For the text-containing cell, return its midpoint in (X, Y) coordinate format. 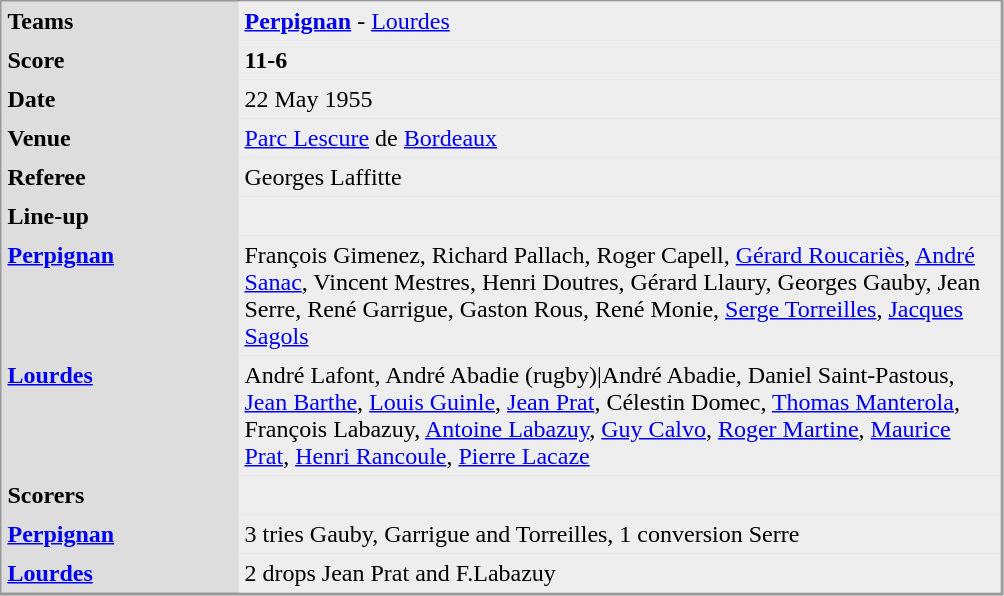
Date (120, 100)
Perpignan - Lourdes (619, 22)
Teams (120, 22)
Parc Lescure de Bordeaux (619, 138)
3 tries Gauby, Garrigue and Torreilles, 1 conversion Serre (619, 534)
22 May 1955 (619, 100)
2 drops Jean Prat and F.Labazuy (619, 574)
Line-up (120, 216)
11-6 (619, 60)
Scorers (120, 496)
Georges Laffitte (619, 178)
Referee (120, 178)
Score (120, 60)
Venue (120, 138)
